Determine the (X, Y) coordinate at the center of the cell enclosing the given text.  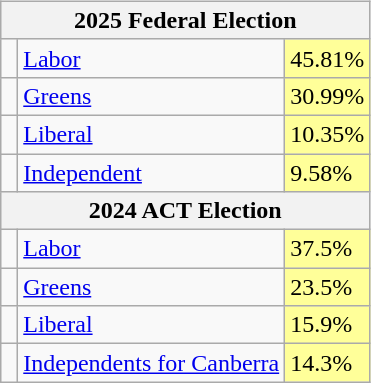
37.5% (328, 249)
2025 Federal Election (186, 20)
Independent (152, 173)
14.3% (328, 363)
15.9% (328, 325)
2024 ACT Election (186, 211)
10.35% (328, 134)
23.5% (328, 287)
Independents for Canberra (152, 363)
45.81% (328, 58)
9.58% (328, 173)
30.99% (328, 96)
